Find where the given text appears and provide that cell's center as [X, Y] coordinate. 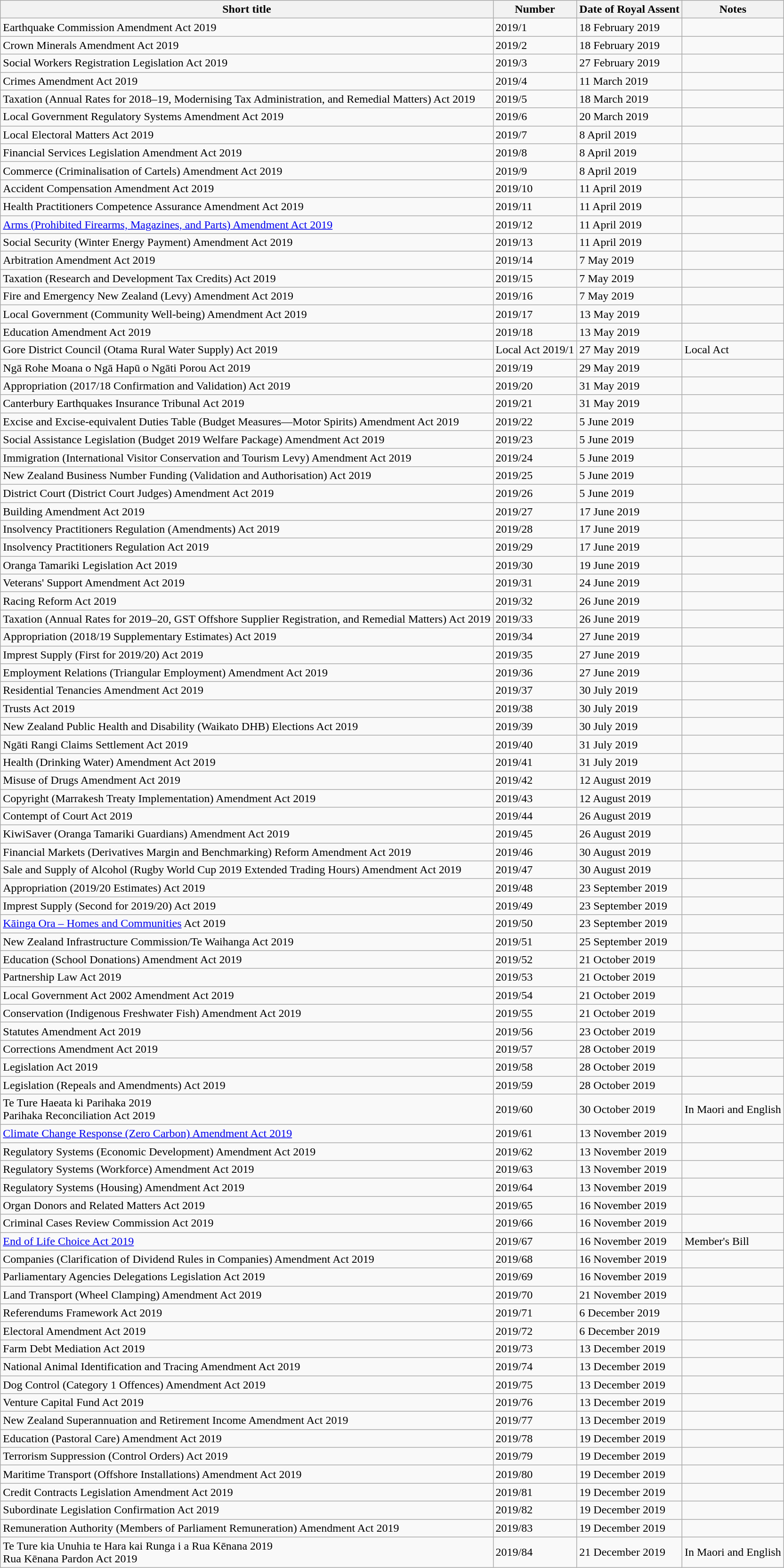
Fire and Emergency New Zealand (Levy) Amendment Act 2019 [247, 296]
2019/64 [535, 1187]
Health Practitioners Competence Assurance Amendment Act 2019 [247, 206]
30 October 2019 [630, 1110]
2019/67 [535, 1241]
Health (Drinking Water) Amendment Act 2019 [247, 762]
2019/10 [535, 188]
Excise and Excise-equivalent Duties Table (Budget Measures—Motor Spirits) Amendment Act 2019 [247, 422]
Arms (Prohibited Firearms, Magazines, and Parts) Amendment Act 2019 [247, 225]
Notes [733, 9]
Venture Capital Fund Act 2019 [247, 1403]
Social Assistance Legislation (Budget 2019 Welfare Package) Amendment Act 2019 [247, 439]
2019/70 [535, 1295]
27 May 2019 [630, 350]
Regulatory Systems (Workforce) Amendment Act 2019 [247, 1170]
Veterans' Support Amendment Act 2019 [247, 583]
Corrections Amendment Act 2019 [247, 1049]
2019/24 [535, 457]
Crimes Amendment Act 2019 [247, 81]
Contempt of Court Act 2019 [247, 816]
2019/5 [535, 99]
2019/6 [535, 117]
2019/51 [535, 942]
2019/39 [535, 726]
29 May 2019 [630, 368]
Date of Royal Assent [630, 9]
2019/62 [535, 1152]
2019/76 [535, 1403]
Parliamentary Agencies Delegations Legislation Act 2019 [247, 1277]
KiwiSaver (Oranga Tamariki Guardians) Amendment Act 2019 [247, 834]
Commerce (Criminalisation of Cartels) Amendment Act 2019 [247, 171]
Trusts Act 2019 [247, 708]
2019/59 [535, 1085]
2019/50 [535, 924]
2019/75 [535, 1384]
Taxation (Research and Development Tax Credits) Act 2019 [247, 278]
2019/42 [535, 780]
11 March 2019 [630, 81]
2019/19 [535, 368]
2019/37 [535, 691]
Oranga Tamariki Legislation Act 2019 [247, 565]
New Zealand Infrastructure Commission/Te Waihanga Act 2019 [247, 942]
2019/26 [535, 493]
Terrorism Suppression (Control Orders) Act 2019 [247, 1456]
2019/27 [535, 511]
New Zealand Public Health and Disability (Waikato DHB) Elections Act 2019 [247, 726]
Member's Bill [733, 1241]
2019/71 [535, 1313]
Local Government Regulatory Systems Amendment Act 2019 [247, 117]
Land Transport (Wheel Clamping) Amendment Act 2019 [247, 1295]
2019/11 [535, 206]
2019/53 [535, 977]
Building Amendment Act 2019 [247, 511]
2019/54 [535, 995]
Local Government (Community Well-being) Amendment Act 2019 [247, 314]
Te Ture Haeata ki Parihaka 2019Parihaka Reconciliation Act 2019 [247, 1110]
2019/74 [535, 1366]
2019/45 [535, 834]
Subordinate Legislation Confirmation Act 2019 [247, 1510]
Dog Control (Category 1 Offences) Amendment Act 2019 [247, 1384]
Local Act [733, 350]
2019/3 [535, 63]
2019/7 [535, 135]
New Zealand Superannuation and Retirement Income Amendment Act 2019 [247, 1421]
2019/44 [535, 816]
Referendums Framework Act 2019 [247, 1313]
Insolvency Practitioners Regulation Act 2019 [247, 547]
2019/47 [535, 870]
2019/29 [535, 547]
Te Ture kia Unuhia te Hara kai Runga i a Rua Kēnana 2019Rua Kēnana Pardon Act 2019 [247, 1552]
2019/79 [535, 1456]
2019/35 [535, 655]
2019/34 [535, 637]
Short title [247, 9]
27 February 2019 [630, 63]
Canterbury Earthquakes Insurance Tribunal Act 2019 [247, 404]
2019/82 [535, 1510]
Insolvency Practitioners Regulation (Amendments) Act 2019 [247, 529]
2019/68 [535, 1259]
2019/36 [535, 673]
2019/31 [535, 583]
2019/61 [535, 1134]
Kāinga Ora – Homes and Communities Act 2019 [247, 924]
2019/9 [535, 171]
2019/69 [535, 1277]
Criminal Cases Review Commission Act 2019 [247, 1223]
19 June 2019 [630, 565]
2019/30 [535, 565]
2019/15 [535, 278]
Taxation (Annual Rates for 2018–19, Modernising Tax Administration, and Remedial Matters) Act 2019 [247, 99]
2019/84 [535, 1552]
Ngā Rohe Moana o Ngā Hapū o Ngāti Porou Act 2019 [247, 368]
2019/58 [535, 1067]
Taxation (Annual Rates for 2019–20, GST Offshore Supplier Registration, and Remedial Matters) Act 2019 [247, 619]
Climate Change Response (Zero Carbon) Amendment Act 2019 [247, 1134]
2019/8 [535, 153]
21 December 2019 [630, 1552]
2019/17 [535, 314]
Legislation Act 2019 [247, 1067]
25 September 2019 [630, 942]
2019/66 [535, 1223]
Imprest Supply (First for 2019/20) Act 2019 [247, 655]
18 March 2019 [630, 99]
2019/46 [535, 852]
Racing Reform Act 2019 [247, 601]
Remuneration Authority (Members of Parliament Remuneration) Amendment Act 2019 [247, 1528]
Organ Donors and Related Matters Act 2019 [247, 1205]
2019/48 [535, 888]
2019/41 [535, 762]
2019/23 [535, 439]
2019/73 [535, 1349]
Accident Compensation Amendment Act 2019 [247, 188]
Maritime Transport (Offshore Installations) Amendment Act 2019 [247, 1474]
Education (School Donations) Amendment Act 2019 [247, 959]
Local Government Act 2002 Amendment Act 2019 [247, 995]
Social Security (Winter Energy Payment) Amendment Act 2019 [247, 243]
2019/57 [535, 1049]
2019/16 [535, 296]
Imprest Supply (Second for 2019/20) Act 2019 [247, 906]
Sale and Supply of Alcohol (Rugby World Cup 2019 Extended Trading Hours) Amendment Act 2019 [247, 870]
Local Electoral Matters Act 2019 [247, 135]
2019/55 [535, 1013]
2019/22 [535, 422]
2019/60 [535, 1110]
Social Workers Registration Legislation Act 2019 [247, 63]
2019/2 [535, 45]
2019/56 [535, 1031]
2019/14 [535, 260]
2019/20 [535, 386]
2019/28 [535, 529]
End of Life Choice Act 2019 [247, 1241]
2019/81 [535, 1492]
New Zealand Business Number Funding (Validation and Authorisation) Act 2019 [247, 475]
2019/78 [535, 1438]
Appropriation (2017/18 Confirmation and Validation) Act 2019 [247, 386]
Copyright (Marrakesh Treaty Implementation) Amendment Act 2019 [247, 798]
24 June 2019 [630, 583]
Statutes Amendment Act 2019 [247, 1031]
2019/40 [535, 744]
Financial Services Legislation Amendment Act 2019 [247, 153]
2019/83 [535, 1528]
Regulatory Systems (Economic Development) Amendment Act 2019 [247, 1152]
Farm Debt Mediation Act 2019 [247, 1349]
Local Act 2019/1 [535, 350]
Legislation (Repeals and Amendments) Act 2019 [247, 1085]
Financial Markets (Derivatives Margin and Benchmarking) Reform Amendment Act 2019 [247, 852]
2019/13 [535, 243]
2019/1 [535, 27]
Appropriation (2019/20 Estimates) Act 2019 [247, 888]
Crown Minerals Amendment Act 2019 [247, 45]
Regulatory Systems (Housing) Amendment Act 2019 [247, 1187]
Number [535, 9]
Immigration (International Visitor Conservation and Tourism Levy) Amendment Act 2019 [247, 457]
2019/43 [535, 798]
2019/72 [535, 1331]
20 March 2019 [630, 117]
2019/52 [535, 959]
District Court (District Court Judges) Amendment Act 2019 [247, 493]
21 November 2019 [630, 1295]
2019/38 [535, 708]
2019/63 [535, 1170]
Gore District Council (Otama Rural Water Supply) Act 2019 [247, 350]
Arbitration Amendment Act 2019 [247, 260]
Education Amendment Act 2019 [247, 332]
2019/32 [535, 601]
Credit Contracts Legislation Amendment Act 2019 [247, 1492]
Earthquake Commission Amendment Act 2019 [247, 27]
2019/18 [535, 332]
Electoral Amendment Act 2019 [247, 1331]
Companies (Clarification of Dividend Rules in Companies) Amendment Act 2019 [247, 1259]
2019/33 [535, 619]
Appropriation (2018/19 Supplementary Estimates) Act 2019 [247, 637]
23 October 2019 [630, 1031]
Ngāti Rangi Claims Settlement Act 2019 [247, 744]
Residential Tenancies Amendment Act 2019 [247, 691]
Conservation (Indigenous Freshwater Fish) Amendment Act 2019 [247, 1013]
2019/4 [535, 81]
2019/49 [535, 906]
2019/12 [535, 225]
2019/65 [535, 1205]
Education (Pastoral Care) Amendment Act 2019 [247, 1438]
2019/21 [535, 404]
2019/80 [535, 1474]
Misuse of Drugs Amendment Act 2019 [247, 780]
National Animal Identification and Tracing Amendment Act 2019 [247, 1366]
2019/77 [535, 1421]
Partnership Law Act 2019 [247, 977]
2019/25 [535, 475]
Employment Relations (Triangular Employment) Amendment Act 2019 [247, 673]
